Locate the cell with the specified text and output its [X, Y] center coordinate. 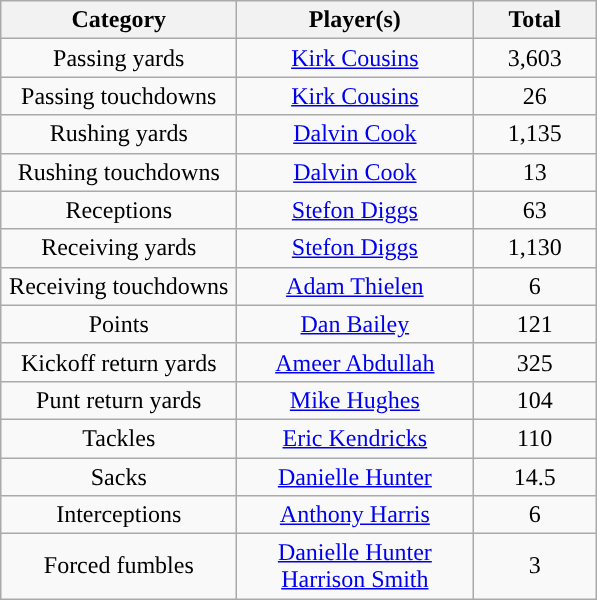
Dan Bailey [355, 324]
Points [119, 324]
26 [535, 96]
Forced fumbles [119, 566]
Anthony Harris [355, 515]
121 [535, 324]
63 [535, 210]
Player(s) [355, 20]
Tackles [119, 438]
Eric Kendricks [355, 438]
3 [535, 566]
Interceptions [119, 515]
110 [535, 438]
13 [535, 172]
Receiving yards [119, 248]
Category [119, 20]
Mike Hughes [355, 400]
Receiving touchdowns [119, 286]
1,135 [535, 134]
325 [535, 362]
Rushing touchdowns [119, 172]
Rushing yards [119, 134]
Passing touchdowns [119, 96]
1,130 [535, 248]
Danielle Hunter [355, 477]
Total [535, 20]
104 [535, 400]
3,603 [535, 58]
Passing yards [119, 58]
Receptions [119, 210]
Kickoff return yards [119, 362]
Punt return yards [119, 400]
14.5 [535, 477]
Ameer Abdullah [355, 362]
Adam Thielen [355, 286]
Danielle HunterHarrison Smith [355, 566]
Sacks [119, 477]
